Determine the [x, y] coordinate at the center of the cell enclosing the given text.  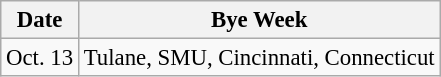
Tulane, SMU, Cincinnati, Connecticut [259, 58]
Bye Week [259, 20]
Oct. 13 [40, 58]
Date [40, 20]
